From the cell containing the given text, extract its center point as (x, y) coordinate. 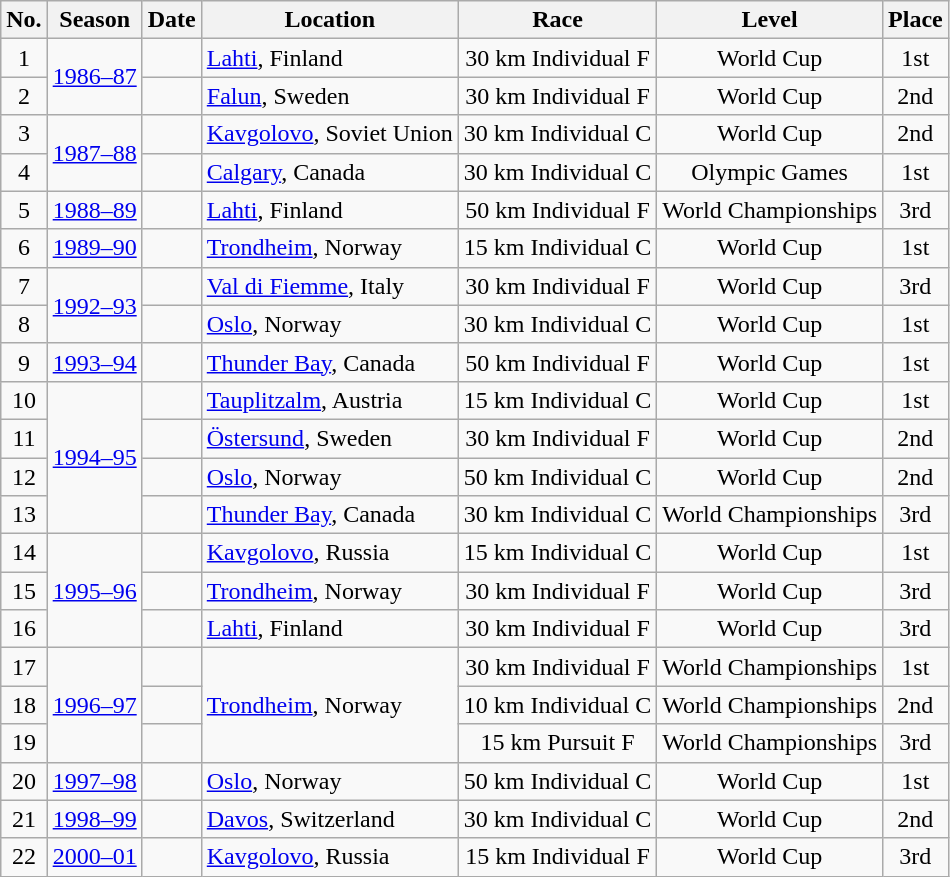
2 (24, 96)
Davos, Switzerland (330, 819)
9 (24, 362)
Date (172, 20)
13 (24, 515)
1 (24, 58)
1989–90 (94, 248)
3 (24, 134)
22 (24, 857)
16 (24, 629)
14 (24, 553)
10 (24, 400)
1995–96 (94, 591)
12 (24, 477)
18 (24, 705)
Race (557, 20)
4 (24, 172)
6 (24, 248)
Level (770, 20)
5 (24, 210)
Tauplitzalm, Austria (330, 400)
17 (24, 667)
15 (24, 591)
Calgary, Canada (330, 172)
1998–99 (94, 819)
No. (24, 20)
1992–93 (94, 305)
Falun, Sweden (330, 96)
1986–87 (94, 77)
Location (330, 20)
Kavgolovo, Soviet Union (330, 134)
8 (24, 324)
1988–89 (94, 210)
1996–97 (94, 705)
21 (24, 819)
Place (916, 20)
Season (94, 20)
1993–94 (94, 362)
1994–95 (94, 457)
Olympic Games (770, 172)
10 km Individual C (557, 705)
Val di Fiemme, Italy (330, 286)
Östersund, Sweden (330, 438)
15 km Pursuit F (557, 743)
20 (24, 781)
15 km Individual F (557, 857)
2000–01 (94, 857)
11 (24, 438)
19 (24, 743)
7 (24, 286)
1997–98 (94, 781)
1987–88 (94, 153)
